Extract the (x, y) coordinate from the center of the cell holding the provided text.  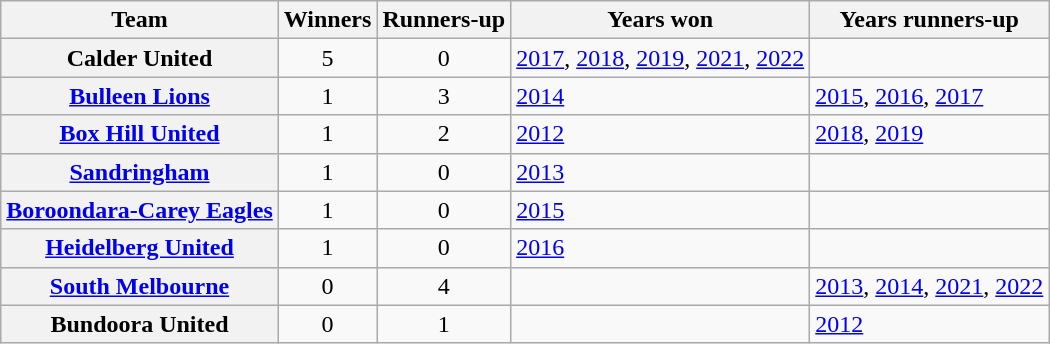
2015 (660, 210)
2 (444, 134)
Sandringham (140, 172)
2013 (660, 172)
Years runners-up (930, 20)
Boroondara-Carey Eagles (140, 210)
Bundoora United (140, 324)
Runners-up (444, 20)
2013, 2014, 2021, 2022 (930, 286)
Bulleen Lions (140, 96)
South Melbourne (140, 286)
Heidelberg United (140, 248)
2017, 2018, 2019, 2021, 2022 (660, 58)
Winners (328, 20)
2018, 2019 (930, 134)
2016 (660, 248)
4 (444, 286)
Years won (660, 20)
2014 (660, 96)
5 (328, 58)
Calder United (140, 58)
Team (140, 20)
Box Hill United (140, 134)
2015, 2016, 2017 (930, 96)
3 (444, 96)
